Detect which cell encompasses the target text, then output its (X, Y) center coordinate. 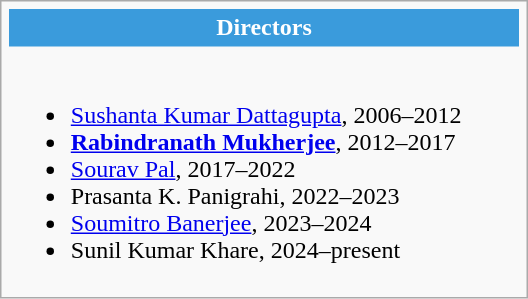
Directors (264, 28)
